Return the [x, y] coordinate for the center point of the cell that contains the specified text.  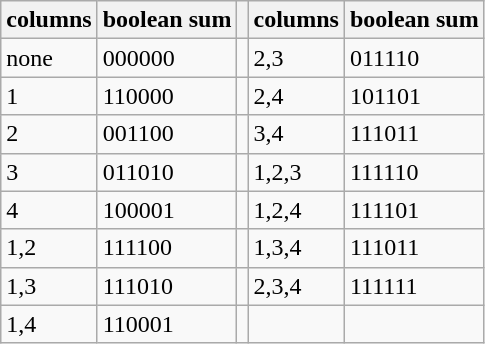
111101 [414, 210]
3 [49, 172]
2,3,4 [296, 286]
2 [49, 134]
1,3,4 [296, 248]
111010 [167, 286]
111110 [414, 172]
000000 [167, 58]
101101 [414, 96]
2,4 [296, 96]
111111 [414, 286]
4 [49, 210]
1,2,4 [296, 210]
2,3 [296, 58]
011110 [414, 58]
3,4 [296, 134]
110001 [167, 324]
001100 [167, 134]
011010 [167, 172]
1,3 [49, 286]
none [49, 58]
111100 [167, 248]
1 [49, 96]
1,2 [49, 248]
110000 [167, 96]
1,2,3 [296, 172]
1,4 [49, 324]
100001 [167, 210]
